Determine the [x, y] coordinate at the center of the cell enclosing the given text.  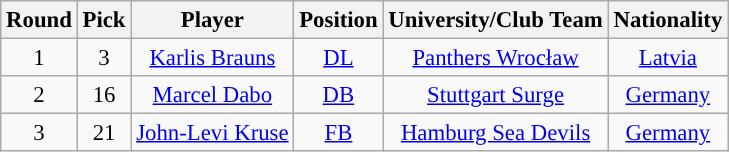
16 [104, 95]
John-Levi Kruse [212, 133]
Round [39, 20]
Latvia [668, 58]
Karlis Brauns [212, 58]
Marcel Dabo [212, 95]
Pick [104, 20]
21 [104, 133]
2 [39, 95]
Hamburg Sea Devils [496, 133]
Panthers Wrocław [496, 58]
University/Club Team [496, 20]
Position [338, 20]
Stuttgart Surge [496, 95]
Player [212, 20]
FB [338, 133]
DB [338, 95]
1 [39, 58]
Nationality [668, 20]
DL [338, 58]
